Return the [X, Y] coordinate for the center point of the cell that contains the specified text.  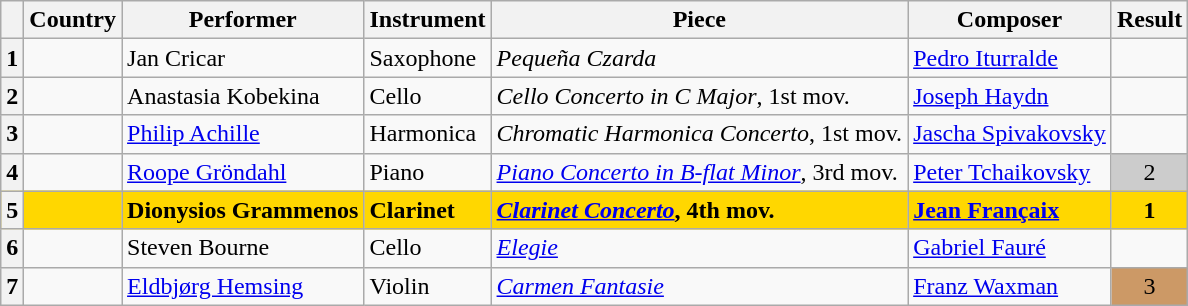
Piano Concerto in B-flat Minor, 3rd mov. [700, 172]
Piano [428, 172]
Dionysios Grammenos [243, 210]
Pedro Iturralde [1010, 58]
6 [12, 248]
Composer [1010, 20]
Franz Waxman [1010, 286]
Performer [243, 20]
Jean Françaix [1010, 210]
Gabriel Fauré [1010, 248]
Piece [700, 20]
Harmonica [428, 134]
Philip Achille [243, 134]
Chromatic Harmonica Concerto, 1st mov. [700, 134]
Jascha Spivakovsky [1010, 134]
Peter Tchaikovsky [1010, 172]
Cello Concerto in C Major, 1st mov. [700, 96]
Violin [428, 286]
Instrument [428, 20]
7 [12, 286]
Roope Gröndahl [243, 172]
Anastasia Kobekina [243, 96]
Result [1149, 20]
Saxophone [428, 58]
Steven Bourne [243, 248]
Clarinet Concerto, 4th mov. [700, 210]
Clarinet [428, 210]
Eldbjørg Hemsing [243, 286]
Elegie [700, 248]
Jan Cricar [243, 58]
Joseph Haydn [1010, 96]
Carmen Fantasie [700, 286]
4 [12, 172]
Country [73, 20]
Pequeña Czarda [700, 58]
5 [12, 210]
